Return the [x, y] coordinate for the center point of the cell that contains the specified text.  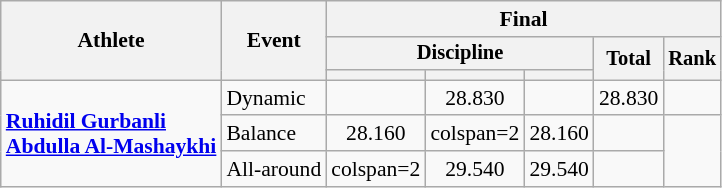
Rank [692, 58]
Balance [274, 134]
Event [274, 40]
Ruhidil GurbanliAbdulla Al-Mashaykhi [112, 134]
Dynamic [274, 98]
All-around [274, 169]
Final [524, 19]
Athlete [112, 40]
Total [628, 58]
Discipline [460, 54]
